Return [X, Y] of the center of cell containing provided text 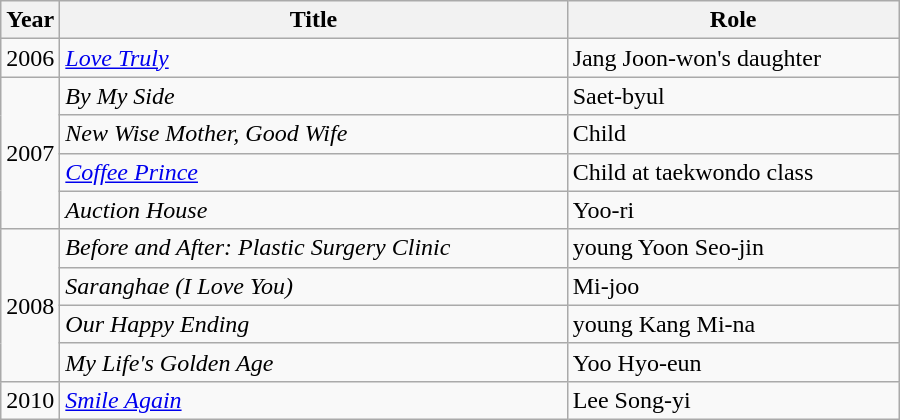
Love Truly [314, 58]
Yoo Hyo-eun [733, 362]
Saet-byul [733, 96]
2010 [30, 400]
2006 [30, 58]
Child at taekwondo class [733, 172]
Year [30, 20]
Before and After: Plastic Surgery Clinic [314, 248]
young Kang Mi-na [733, 324]
By My Side [314, 96]
Yoo-ri [733, 210]
Lee Song-yi [733, 400]
Role [733, 20]
New Wise Mother, Good Wife [314, 134]
Coffee Prince [314, 172]
My Life's Golden Age [314, 362]
Auction House [314, 210]
Our Happy Ending [314, 324]
2007 [30, 153]
Saranghae (I Love You) [314, 286]
Title [314, 20]
2008 [30, 305]
Mi-joo [733, 286]
Smile Again [314, 400]
Jang Joon-won's daughter [733, 58]
young Yoon Seo-jin [733, 248]
Child [733, 134]
